From the cell containing the given text, extract its center point as [x, y] coordinate. 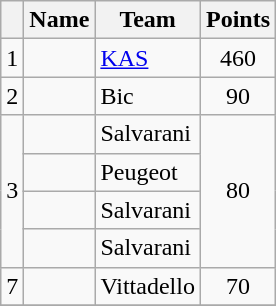
Team [148, 20]
90 [238, 96]
70 [238, 286]
Peugeot [148, 172]
Points [238, 20]
Vittadello [148, 286]
3 [12, 191]
Bic [148, 96]
2 [12, 96]
Name [60, 20]
7 [12, 286]
80 [238, 191]
460 [238, 58]
1 [12, 58]
KAS [148, 58]
